Scan for the cell matching the given text and deliver its [X, Y] coordinate at center. 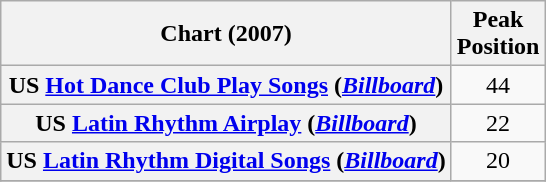
US Latin Rhythm Airplay (Billboard) [226, 123]
Chart (2007) [226, 34]
US Latin Rhythm Digital Songs (Billboard) [226, 161]
22 [498, 123]
20 [498, 161]
Peak Position [498, 34]
US Hot Dance Club Play Songs (Billboard) [226, 85]
44 [498, 85]
